For the text-containing cell, return its midpoint in [X, Y] coordinate format. 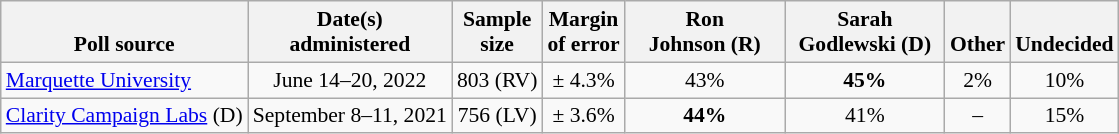
– [978, 116]
RonJohnson (R) [705, 32]
Marquette University [124, 80]
756 (LV) [498, 116]
44% [705, 116]
Other [978, 32]
Samplesize [498, 32]
Marginof error [583, 32]
± 4.3% [583, 80]
10% [1064, 80]
803 (RV) [498, 80]
2% [978, 80]
43% [705, 80]
Clarity Campaign Labs (D) [124, 116]
Undecided [1064, 32]
SarahGodlewski (D) [865, 32]
± 3.6% [583, 116]
41% [865, 116]
15% [1064, 116]
Date(s)administered [350, 32]
June 14–20, 2022 [350, 80]
September 8–11, 2021 [350, 116]
45% [865, 80]
Poll source [124, 32]
